Determine the [X, Y] coordinate at the center of the cell enclosing the given text.  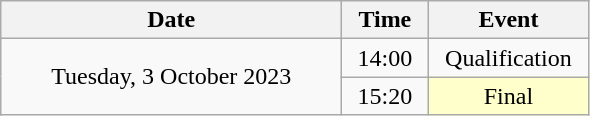
Final [508, 96]
Tuesday, 3 October 2023 [172, 77]
14:00 [385, 58]
15:20 [385, 96]
Event [508, 20]
Qualification [508, 58]
Time [385, 20]
Date [172, 20]
